Find where the given text appears and provide that cell's center as (x, y) coordinate. 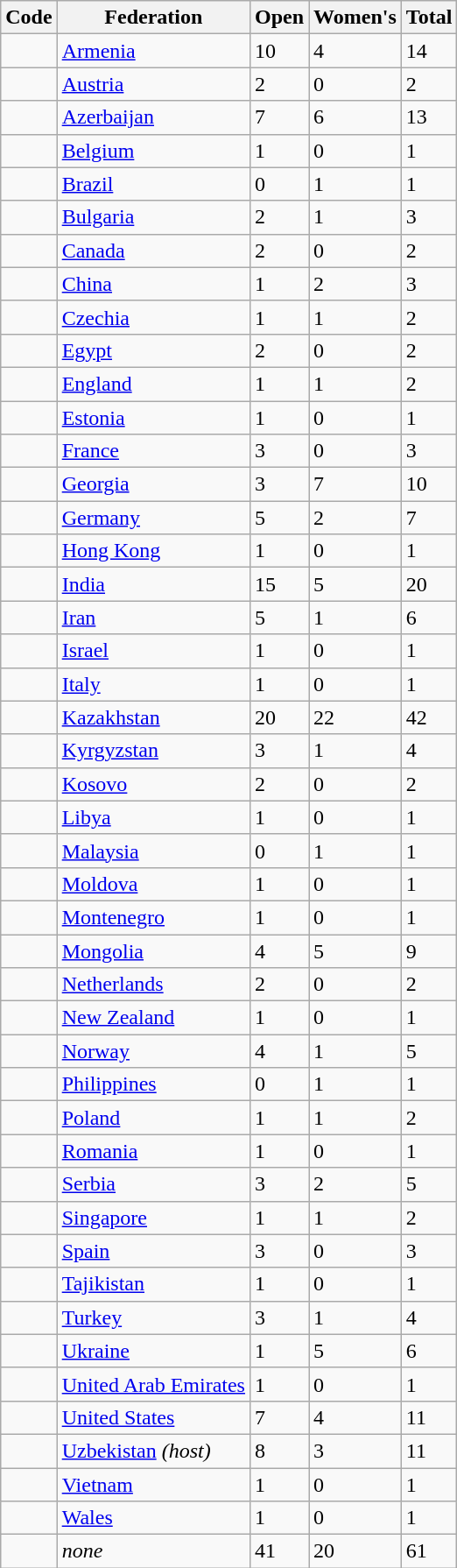
Open (278, 18)
Mongolia (153, 950)
Spain (153, 1251)
Canada (153, 251)
India (153, 584)
Belgium (153, 151)
Brazil (153, 184)
Poland (153, 1118)
Iran (153, 618)
Vietnam (153, 1485)
Czechia (153, 317)
China (153, 284)
Wales (153, 1518)
Estonia (153, 418)
none (153, 1551)
Bulgaria (153, 217)
United States (153, 1417)
England (153, 384)
Austria (153, 84)
Malaysia (153, 851)
Georgia (153, 484)
Philippines (153, 1084)
22 (355, 717)
Federation (153, 18)
Women's (355, 18)
Israel (153, 651)
Uzbekistan (host) (153, 1451)
Serbia (153, 1184)
Armenia (153, 51)
Moldova (153, 884)
Code (29, 18)
Netherlands (153, 985)
Hong Kong (153, 551)
Romania (153, 1151)
Norway (153, 1051)
Montenegro (153, 917)
9 (429, 950)
Germany (153, 518)
Turkey (153, 1317)
Egypt (153, 350)
41 (278, 1551)
15 (278, 584)
42 (429, 717)
14 (429, 51)
8 (278, 1451)
Kyrgyzstan (153, 751)
61 (429, 1551)
Azerbaijan (153, 117)
Kazakhstan (153, 717)
Ukraine (153, 1351)
United Arab Emirates (153, 1384)
13 (429, 117)
Kosovo (153, 784)
New Zealand (153, 1018)
Libya (153, 817)
Italy (153, 684)
France (153, 451)
Singapore (153, 1218)
Total (429, 18)
Tajikistan (153, 1284)
